Locate the cell with the specified text and output its [x, y] center coordinate. 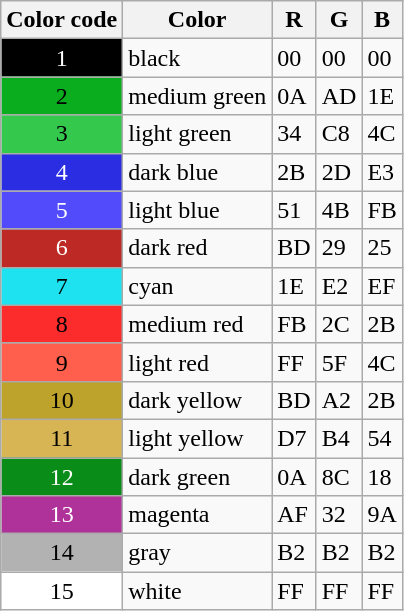
2C [339, 324]
18 [382, 477]
10 [62, 400]
9A [382, 515]
light red [198, 362]
Color [198, 20]
G [339, 20]
34 [294, 134]
4 [62, 172]
51 [294, 210]
dark blue [198, 172]
5 [62, 210]
dark yellow [198, 400]
C8 [339, 134]
25 [382, 248]
7 [62, 286]
D7 [294, 438]
8 [62, 324]
EF [382, 286]
5F [339, 362]
29 [339, 248]
dark red [198, 248]
32 [339, 515]
light yellow [198, 438]
light blue [198, 210]
8C [339, 477]
B [382, 20]
4B [339, 210]
3 [62, 134]
dark green [198, 477]
cyan [198, 286]
light green [198, 134]
medium green [198, 96]
2D [339, 172]
13 [62, 515]
2 [62, 96]
14 [62, 553]
Color code [62, 20]
AD [339, 96]
15 [62, 591]
11 [62, 438]
A2 [339, 400]
R [294, 20]
black [198, 58]
B4 [339, 438]
gray [198, 553]
E3 [382, 172]
white [198, 591]
12 [62, 477]
9 [62, 362]
E2 [339, 286]
AF [294, 515]
magenta [198, 515]
medium red [198, 324]
1 [62, 58]
54 [382, 438]
6 [62, 248]
